Capture the cell that displays the provided text and extract its [X, Y] central coordinate. 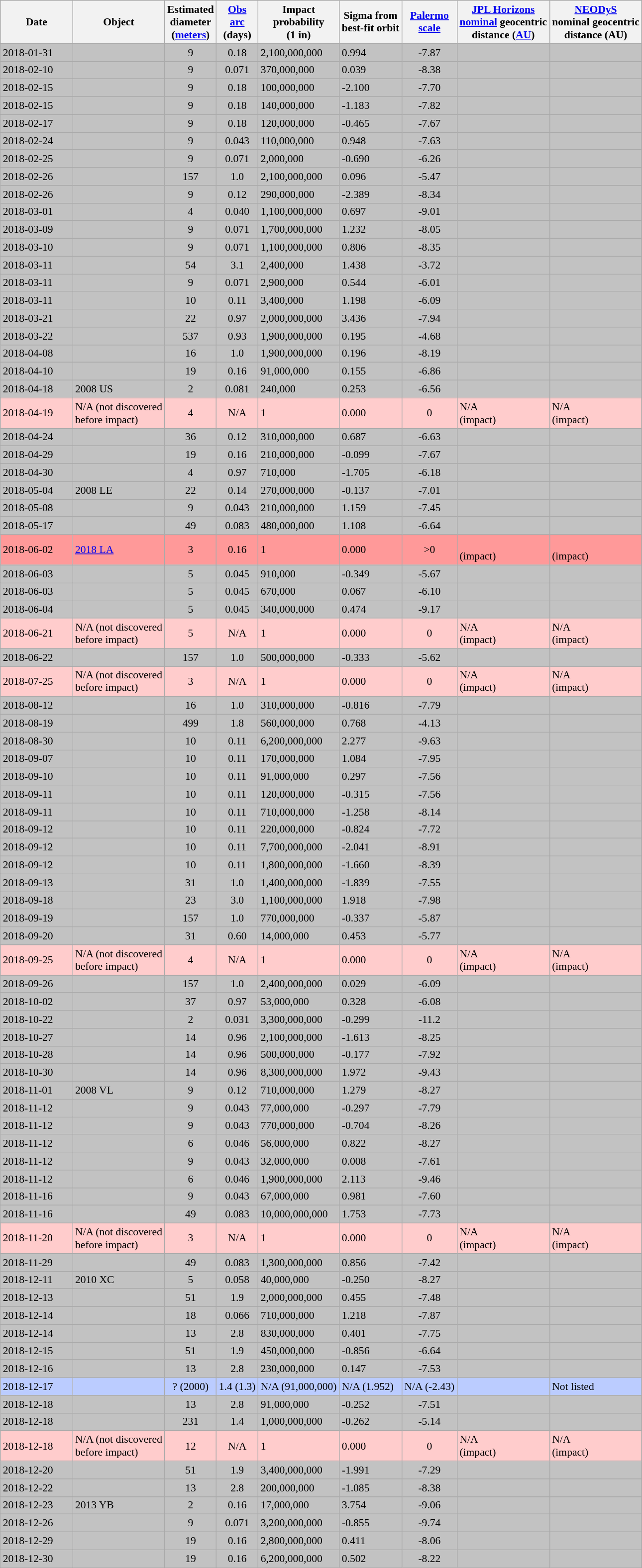
270,000,000 [299, 490]
-8.26 [429, 1126]
3.754 [371, 1505]
-2.041 [371, 847]
2018-03-01 [37, 212]
100,000,000 [299, 88]
-7.95 [429, 759]
36 [191, 437]
231 [191, 1422]
1.279 [371, 1091]
-4.13 [429, 724]
23 [191, 901]
-0.333 [371, 657]
2018-10-30 [37, 1073]
-5.14 [429, 1422]
290,000,000 [299, 194]
-1.183 [371, 106]
0.040 [237, 212]
2018-06-04 [37, 610]
340,000,000 [299, 610]
-7.63 [429, 141]
2018-12-11 [37, 1280]
0.994 [371, 53]
Sigma frombest-fit orbit [371, 22]
18 [191, 1316]
-8.05 [429, 230]
-0.315 [371, 794]
2018-08-19 [37, 724]
-8.19 [429, 354]
2018-03-09 [37, 230]
Date [37, 22]
499 [191, 724]
0.822 [371, 1144]
370,000,000 [299, 70]
32,000,000 [299, 1161]
2018-05-17 [37, 526]
1,000,000,000 [299, 1422]
0.147 [371, 1369]
2018-02-25 [37, 159]
2018-06-21 [37, 634]
2018-09-19 [37, 919]
-0.299 [371, 1019]
-7.48 [429, 1298]
0.058 [237, 1280]
-0.856 [371, 1351]
2018-04-08 [37, 354]
-6.86 [429, 371]
N/A (-2.43) [429, 1386]
2018-07-25 [37, 681]
Object [118, 22]
0.411 [371, 1541]
2018-09-20 [37, 936]
3,300,000,000 [299, 1019]
-6.01 [429, 283]
2018-06-22 [37, 657]
-8.91 [429, 847]
-7.60 [429, 1197]
2,400,000,000 [299, 984]
0.453 [371, 936]
2018-09-26 [37, 984]
710,000 [299, 473]
-7.01 [429, 490]
2018-04-10 [37, 371]
2018-12-17 [37, 1386]
2018-03-21 [37, 318]
-7.98 [429, 901]
2,900,000 [299, 283]
2018-12-20 [37, 1470]
1,700,000,000 [299, 230]
2018-09-18 [37, 901]
0.502 [371, 1559]
-8.22 [429, 1559]
-6.08 [429, 1002]
67,000,000 [299, 1197]
3.436 [371, 318]
-6.63 [429, 437]
1.4 [237, 1422]
-7.51 [429, 1404]
110,000,000 [299, 141]
Estimateddiameter(meters) [191, 22]
0.297 [371, 777]
N/A (1.952) [371, 1386]
0.14 [237, 490]
54 [191, 265]
-0.297 [371, 1108]
2,000,000 [299, 159]
2,400,000 [299, 265]
-0.855 [371, 1523]
0.856 [371, 1263]
-0.099 [371, 455]
-7.75 [429, 1333]
-7.82 [429, 106]
0.455 [371, 1298]
Palermoscale [429, 22]
2008 LE [118, 490]
-0.250 [371, 1280]
2018-10-02 [37, 1002]
0.328 [371, 1002]
240,000 [299, 389]
17,000,000 [299, 1505]
-6.56 [429, 389]
2018-11-20 [37, 1238]
0.768 [371, 724]
2018 LA [118, 550]
830,000,000 [299, 1333]
2018-10-27 [37, 1037]
Obsarc(days) [237, 22]
-8.14 [429, 812]
10,000,000,000 [299, 1214]
3.0 [237, 901]
910,000 [299, 574]
-0.704 [371, 1126]
-0.690 [371, 159]
-0.252 [371, 1404]
-7.70 [429, 88]
-0.349 [371, 574]
0.031 [237, 1019]
-7.73 [429, 1214]
2018-12-22 [37, 1488]
-5.77 [429, 936]
2018-05-08 [37, 508]
-0.137 [371, 490]
8,300,000,000 [299, 1073]
170,000,000 [299, 759]
-1.258 [371, 812]
-11.2 [429, 1019]
2018-09-25 [37, 960]
-9.17 [429, 610]
2018-08-12 [37, 706]
2018-04-29 [37, 455]
-7.92 [429, 1055]
0.93 [237, 336]
NEODySnominal geocentricdistance (AU) [596, 22]
-5.62 [429, 657]
2018-12-30 [37, 1559]
2018-12-26 [37, 1523]
3.1 [237, 265]
-6.10 [429, 592]
-0.465 [371, 123]
12 [191, 1446]
2010 XC [118, 1280]
200,000,000 [299, 1488]
2018-11-01 [37, 1091]
140,000,000 [299, 106]
-2.389 [371, 194]
2.277 [371, 741]
-1.991 [371, 1470]
0.081 [237, 389]
-7.42 [429, 1263]
230,000,000 [299, 1369]
-1.705 [371, 473]
-9.74 [429, 1523]
2018-12-16 [37, 1369]
0.195 [371, 336]
2018-12-29 [37, 1541]
-0.177 [371, 1055]
1.753 [371, 1214]
-5.67 [429, 574]
-5.87 [429, 919]
7,700,000,000 [299, 847]
-1.839 [371, 883]
1.159 [371, 508]
-7.29 [429, 1470]
0.806 [371, 248]
-7.55 [429, 883]
3,400,000 [299, 301]
0.096 [371, 177]
560,000,000 [299, 724]
2008 VL [118, 1091]
2018-06-02 [37, 550]
0.253 [371, 389]
-9.46 [429, 1179]
37 [191, 1002]
-1.613 [371, 1037]
3,400,000,000 [299, 1470]
-8.25 [429, 1037]
-1.660 [371, 865]
-8.39 [429, 865]
2018-12-23 [37, 1505]
0.948 [371, 141]
2018-05-04 [37, 490]
2018-04-19 [37, 413]
0.196 [371, 354]
537 [191, 336]
? (2000) [191, 1386]
-0.262 [371, 1422]
1,400,000,000 [299, 883]
-9.06 [429, 1505]
1.438 [371, 265]
40,000,000 [299, 1280]
0.067 [371, 592]
1.972 [371, 1073]
Not listed [596, 1386]
-0.816 [371, 706]
14,000,000 [299, 936]
2018-09-10 [37, 777]
2018-08-30 [37, 741]
2018-04-30 [37, 473]
-7.53 [429, 1369]
2018-10-22 [37, 1019]
-0.824 [371, 830]
>0 [429, 550]
-7.61 [429, 1161]
0.981 [371, 1197]
-1.085 [371, 1488]
2018-01-31 [37, 53]
0.039 [371, 70]
1.198 [371, 301]
0.066 [237, 1316]
-8.06 [429, 1541]
2013 YB [118, 1505]
53,000,000 [299, 1002]
0.155 [371, 371]
0.401 [371, 1333]
0.687 [371, 437]
0.544 [371, 283]
2018-12-13 [37, 1298]
-9.43 [429, 1073]
2018-02-24 [37, 141]
0.474 [371, 610]
1.108 [371, 526]
2018-03-22 [37, 336]
1.232 [371, 230]
-8.34 [429, 194]
0.029 [371, 984]
-4.68 [429, 336]
450,000,000 [299, 1351]
56,000,000 [299, 1144]
1,300,000,000 [299, 1263]
-9.63 [429, 741]
220,000,000 [299, 830]
0.697 [371, 212]
-3.72 [429, 265]
2018-04-18 [37, 389]
1.084 [371, 759]
1,800,000,000 [299, 865]
-7.72 [429, 830]
3,200,000,000 [299, 1523]
-7.45 [429, 508]
1.4 (1.3) [237, 1386]
480,000,000 [299, 526]
-6.26 [429, 159]
0.60 [237, 936]
-2.100 [371, 88]
2.113 [371, 1179]
-8.35 [429, 248]
-7.94 [429, 318]
77,000,000 [299, 1108]
2018-09-13 [37, 883]
2018-09-07 [37, 759]
2018-04-24 [37, 437]
N/A (91,000,000) [299, 1386]
2018-02-10 [37, 70]
1.918 [371, 901]
670,000 [299, 592]
Impactprobability(1 in) [299, 22]
1.218 [371, 1316]
-0.337 [371, 919]
2018-11-29 [37, 1263]
2018-03-10 [37, 248]
0.008 [371, 1161]
2018-02-17 [37, 123]
1.8 [237, 724]
2008 US [118, 389]
-6.18 [429, 473]
2018-12-15 [37, 1351]
2018-10-28 [37, 1055]
-9.01 [429, 212]
JPL Horizonsnominal geocentricdistance (AU) [503, 22]
2,800,000,000 [299, 1541]
-5.47 [429, 177]
